From the cell containing the given text, extract its center point as (X, Y) coordinate. 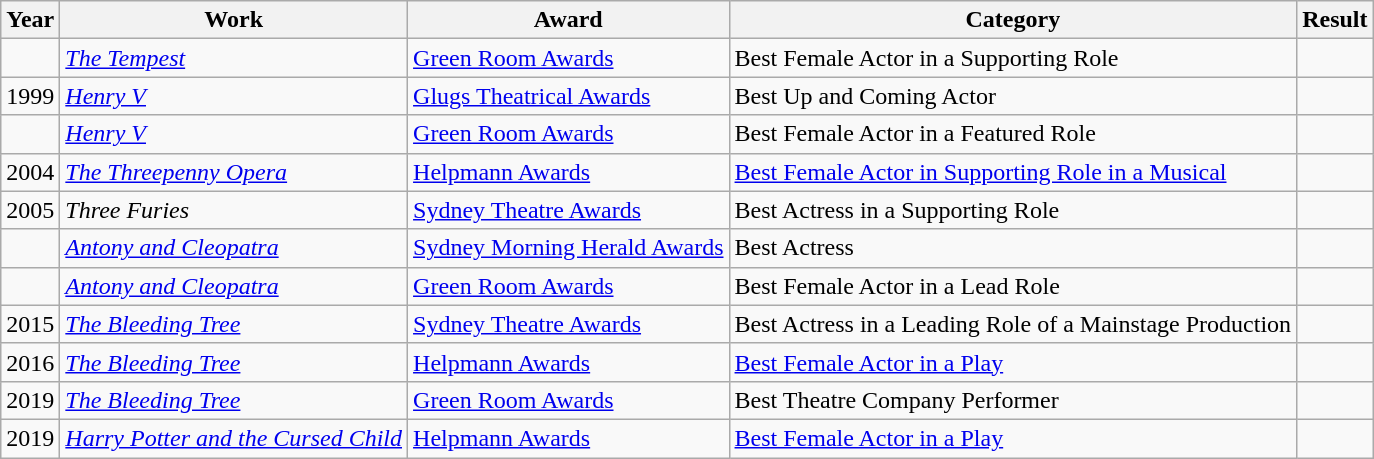
Best Female Actor in a Lead Role (1013, 286)
Work (234, 20)
2015 (30, 324)
Best Theatre Company Performer (1013, 400)
Best Actress (1013, 248)
Best Actress in a Leading Role of a Mainstage Production (1013, 324)
Result (1335, 20)
Best Female Actor in a Featured Role (1013, 134)
Glugs Theatrical Awards (568, 96)
Three Furies (234, 210)
2016 (30, 362)
The Tempest (234, 58)
Best Female Actor in a Supporting Role (1013, 58)
Category (1013, 20)
1999 (30, 96)
Best Female Actor in Supporting Role in a Musical (1013, 172)
Best Up and Coming Actor (1013, 96)
Sydney Morning Herald Awards (568, 248)
Year (30, 20)
Award (568, 20)
The Threepenny Opera (234, 172)
Best Actress in a Supporting Role (1013, 210)
2004 (30, 172)
Harry Potter and the Cursed Child (234, 438)
2005 (30, 210)
